Detect which cell encompasses the target text, then output its [x, y] center coordinate. 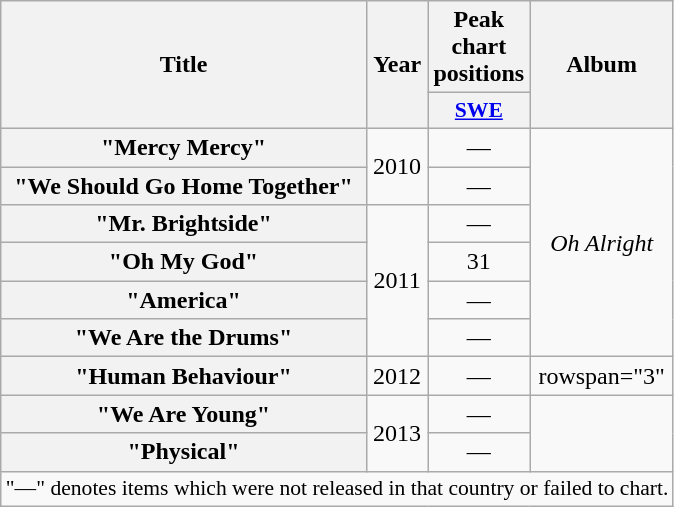
"We Are the Drums" [184, 338]
SWE [479, 111]
Oh Alright [602, 242]
"Physical" [184, 452]
2011 [397, 281]
"—" denotes items which were not released in that country or failed to chart. [338, 489]
Album [602, 65]
Peak chart positions [479, 47]
Year [397, 65]
"Human Behaviour" [184, 376]
2012 [397, 376]
2010 [397, 166]
Title [184, 65]
"Oh My God" [184, 262]
"We Are Young" [184, 414]
"Mr. Brightside" [184, 224]
rowspan="3" [602, 376]
"Mercy Mercy" [184, 147]
"America" [184, 300]
"We Should Go Home Together" [184, 185]
31 [479, 262]
2013 [397, 433]
